For the text-containing cell, return its midpoint in (X, Y) coordinate format. 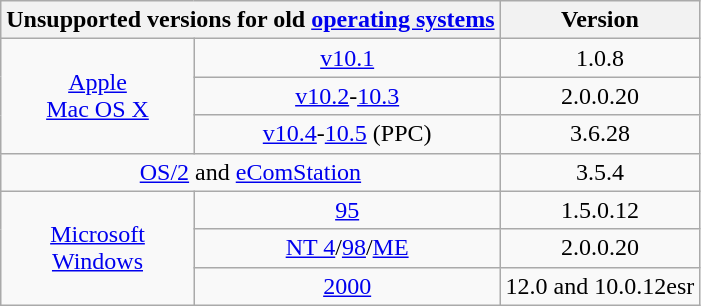
3.5.4 (600, 172)
Unsupported versions for old operating systems (250, 20)
12.0 and 10.0.12esr (600, 286)
AppleMac OS X (98, 96)
2000 (347, 286)
1.5.0.12 (600, 210)
OS/2 and eComStation (250, 172)
95 (347, 210)
NT 4/98/ME (347, 248)
v10.2-10.3 (347, 96)
1.0.8 (600, 58)
v10.4-10.5 (PPC) (347, 134)
3.6.28 (600, 134)
MicrosoftWindows (98, 248)
Version (600, 20)
v10.1 (347, 58)
